Extract the (X, Y) coordinate from the center of the cell holding the provided text.  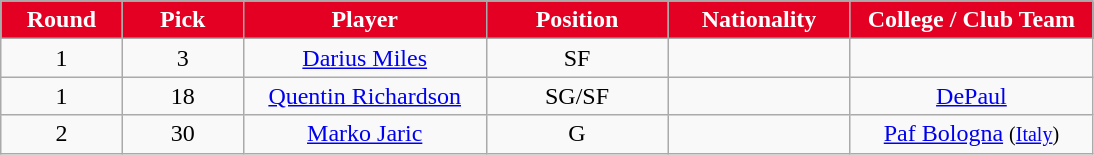
Marko Jaric (364, 134)
College / Club Team (972, 20)
3 (182, 58)
Paf Bologna (Italy) (972, 134)
Pick (182, 20)
Position (577, 20)
Round (62, 20)
2 (62, 134)
DePaul (972, 96)
SG/SF (577, 96)
Player (364, 20)
30 (182, 134)
18 (182, 96)
Darius Miles (364, 58)
SF (577, 58)
Nationality (759, 20)
Quentin Richardson (364, 96)
G (577, 134)
